Pinpoint the cell where the given text exists, returning its (x, y) midpoint coordinate. 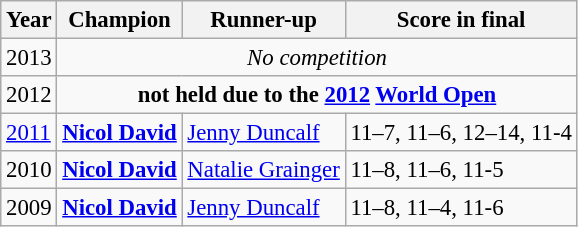
No competition (317, 58)
Year (29, 20)
Natalie Grainger (264, 170)
11–7, 11–6, 12–14, 11-4 (461, 133)
2012 (29, 95)
2011 (29, 133)
Champion (120, 20)
11–8, 11–4, 11-6 (461, 208)
11–8, 11–6, 11-5 (461, 170)
2013 (29, 58)
2009 (29, 208)
not held due to the 2012 World Open (317, 95)
Runner-up (264, 20)
2010 (29, 170)
Score in final (461, 20)
